Determine the [X, Y] coordinate at the center of the cell enclosing the given text.  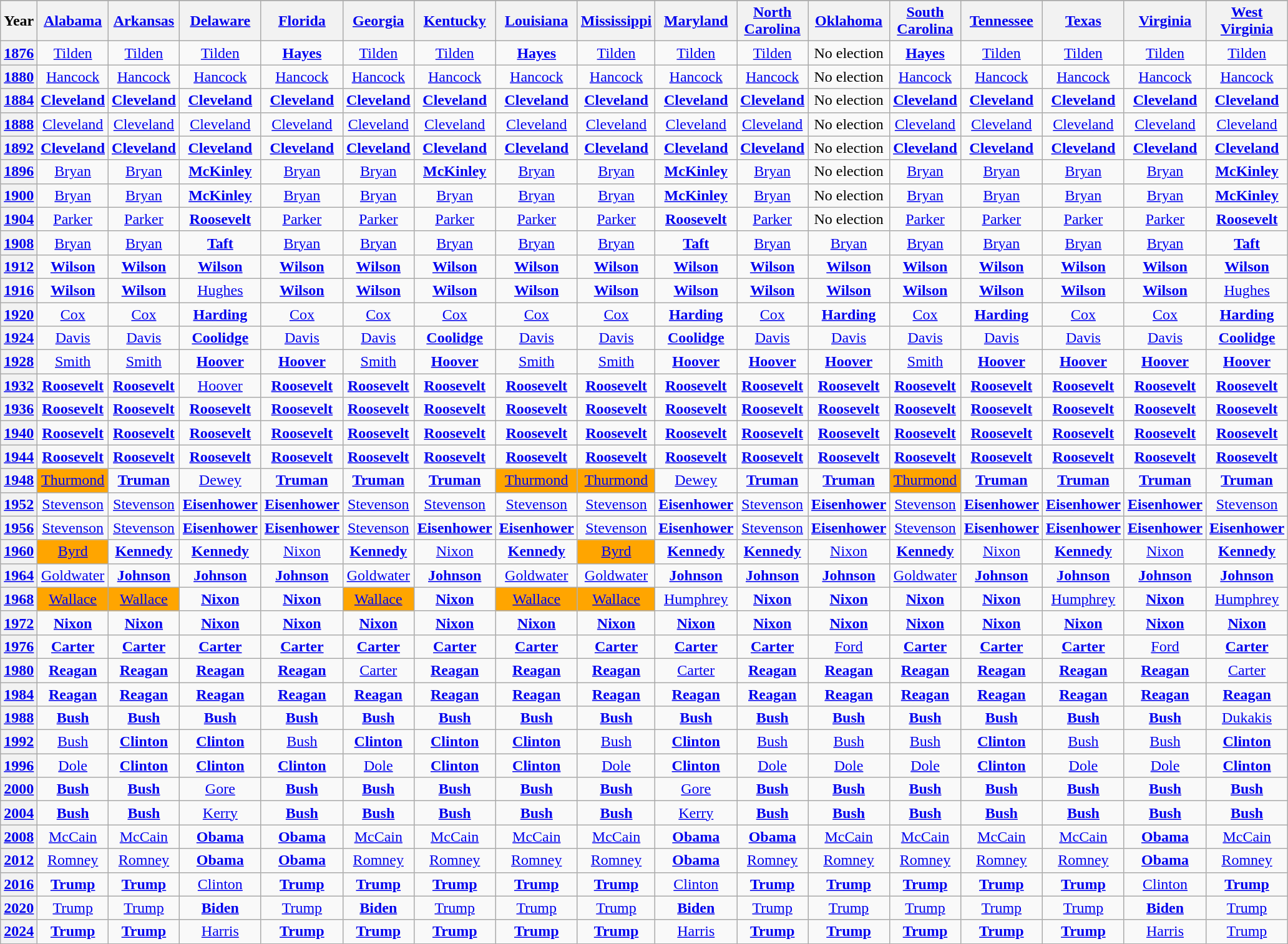
Florida [302, 21]
2004 [19, 813]
2012 [19, 860]
1940 [19, 433]
2024 [19, 932]
Texas [1083, 21]
Tennessee [1001, 21]
1984 [19, 694]
1932 [19, 386]
Louisiana [537, 21]
1892 [19, 148]
Delaware [220, 21]
1988 [19, 718]
2020 [19, 908]
1924 [19, 338]
1956 [19, 528]
West Virginia [1247, 21]
1916 [19, 290]
1876 [19, 53]
1972 [19, 623]
North Carolina [773, 21]
Oklahoma [849, 21]
1900 [19, 195]
Dukakis [1247, 718]
Maryland [696, 21]
1904 [19, 219]
1948 [19, 480]
2008 [19, 837]
Alabama [73, 21]
1980 [19, 670]
1968 [19, 599]
1928 [19, 362]
2016 [19, 884]
2000 [19, 789]
1996 [19, 766]
1992 [19, 742]
Mississippi [616, 21]
1908 [19, 243]
1884 [19, 100]
1912 [19, 266]
1936 [19, 409]
Arkansas [144, 21]
1964 [19, 575]
South Carolina [925, 21]
1976 [19, 646]
1880 [19, 77]
1944 [19, 457]
1952 [19, 504]
Georgia [378, 21]
Kentucky [454, 21]
1888 [19, 124]
Year [19, 21]
1920 [19, 314]
1960 [19, 552]
Virginia [1164, 21]
1896 [19, 172]
